Extract the [X, Y] coordinate from the center of the cell holding the provided text.  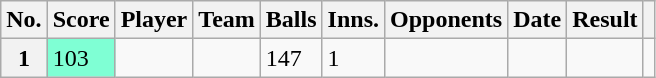
Player [154, 20]
No. [24, 20]
Inns. [353, 20]
Score [81, 20]
Date [538, 20]
147 [291, 58]
103 [81, 58]
Result [605, 20]
Team [227, 20]
Balls [291, 20]
Opponents [446, 20]
